Extract the (X, Y) coordinate from the center of the cell holding the provided text.  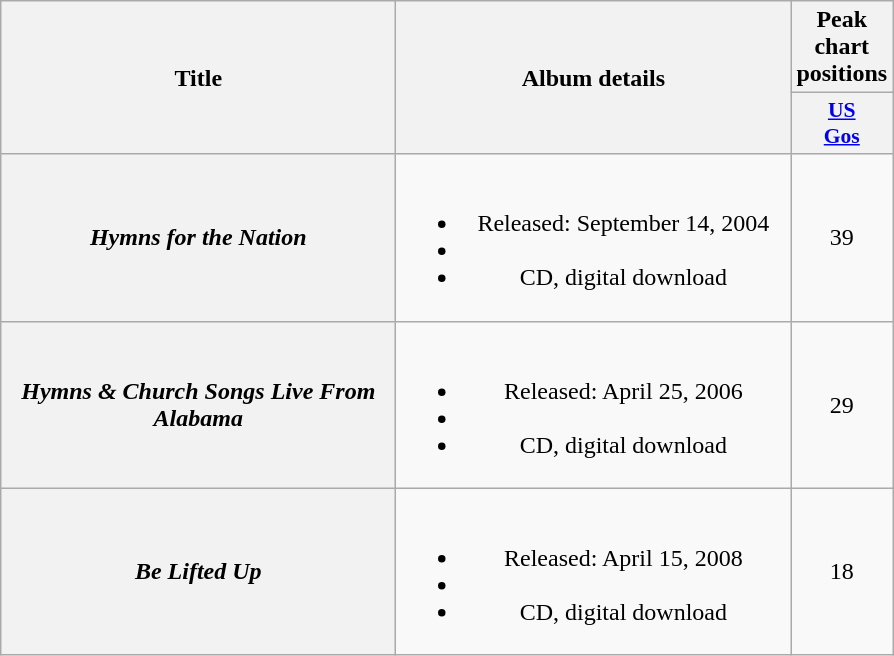
USGos (842, 124)
Released: April 15, 2008CD, digital download (594, 572)
39 (842, 238)
Released: September 14, 2004CD, digital download (594, 238)
Released: April 25, 2006CD, digital download (594, 404)
29 (842, 404)
Album details (594, 78)
Peak chart positions (842, 47)
Be Lifted Up (198, 572)
Hymns & Church Songs Live From Alabama (198, 404)
Hymns for the Nation (198, 238)
18 (842, 572)
Title (198, 78)
